Determine the [X, Y] coordinate at the center of the cell enclosing the given text.  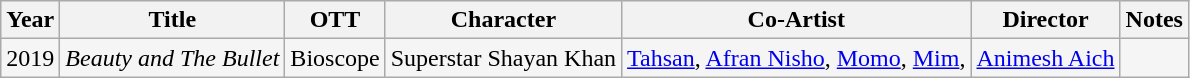
Bioscope [335, 58]
OTT [335, 20]
Notes [1154, 20]
Co-Artist [796, 20]
Animesh Aich [1046, 58]
Title [172, 20]
2019 [30, 58]
Character [503, 20]
Director [1046, 20]
Beauty and The Bullet [172, 58]
Year [30, 20]
Tahsan, Afran Nisho, Momo, Mim, [796, 58]
Superstar Shayan Khan [503, 58]
